Provide the [x, y] coordinate of the cell's center where the given text is located.  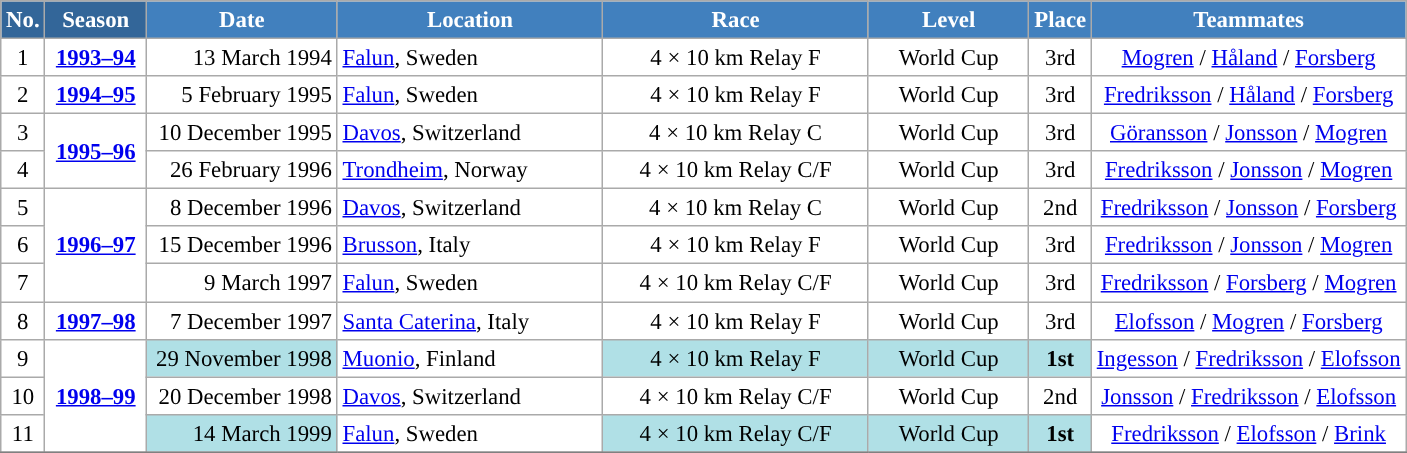
Fredriksson / Elofsson / Brink [1248, 433]
Season [96, 20]
13 March 1994 [242, 58]
1 [23, 58]
Fredriksson / Håland / Forsberg [1248, 95]
1994–95 [96, 95]
Ingesson / Fredriksson / Elofsson [1248, 358]
Level [948, 20]
Fredriksson / Jonsson / Forsberg [1248, 208]
1998–99 [96, 396]
15 December 1996 [242, 245]
1997–98 [96, 321]
Mogren / Håland / Forsberg [1248, 58]
29 November 1998 [242, 358]
1995–96 [96, 152]
8 December 1996 [242, 208]
Muonio, Finland [470, 358]
Brusson, Italy [470, 245]
Location [470, 20]
5 February 1995 [242, 95]
1996–97 [96, 246]
9 [23, 358]
14 March 1999 [242, 433]
Elofsson / Mogren / Forsberg [1248, 321]
2 [23, 95]
8 [23, 321]
Place [1060, 20]
Race [736, 20]
1993–94 [96, 58]
Fredriksson / Forsberg / Mogren [1248, 283]
26 February 1996 [242, 170]
10 [23, 396]
20 December 1998 [242, 396]
9 March 1997 [242, 283]
Date [242, 20]
Trondheim, Norway [470, 170]
Teammates [1248, 20]
Santa Caterina, Italy [470, 321]
7 [23, 283]
3 [23, 133]
7 December 1997 [242, 321]
No. [23, 20]
Göransson / Jonsson / Mogren [1248, 133]
5 [23, 208]
11 [23, 433]
4 [23, 170]
Jonsson / Fredriksson / Elofsson [1248, 396]
6 [23, 245]
10 December 1995 [242, 133]
